Capture the cell that displays the provided text and extract its (X, Y) central coordinate. 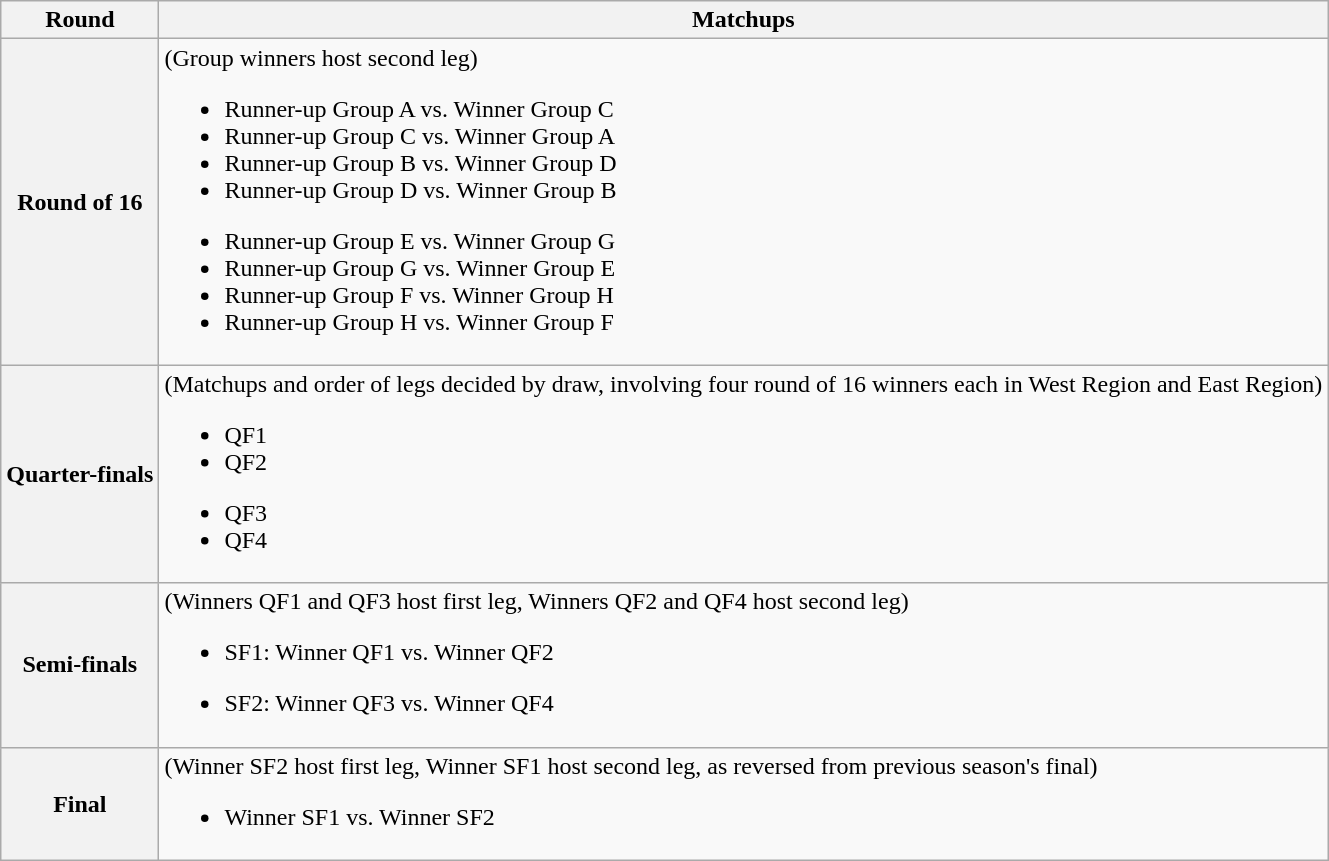
Semi-finals (80, 665)
(Winners QF1 and QF3 host first leg, Winners QF2 and QF4 host second leg) SF1: Winner QF1 vs. Winner QF2SF2: Winner QF3 vs. Winner QF4 (744, 665)
(Winner SF2 host first leg, Winner SF1 host second leg, as reversed from previous season's final)Winner SF1 vs. Winner SF2 (744, 804)
Round (80, 20)
Matchups (744, 20)
Round of 16 (80, 202)
Final (80, 804)
(Matchups and order of legs decided by draw, involving four round of 16 winners each in West Region and East Region) QF1QF2QF3QF4 (744, 474)
Quarter-finals (80, 474)
